Detect which cell encompasses the target text, then output its [x, y] center coordinate. 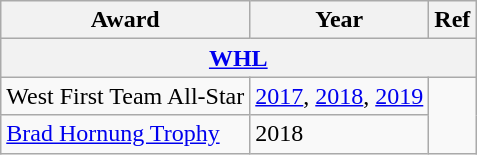
WHL [238, 58]
2017, 2018, 2019 [340, 96]
Ref [452, 20]
Brad Hornung Trophy [126, 134]
West First Team All-Star [126, 96]
Year [340, 20]
Award [126, 20]
2018 [340, 134]
